Output the [x, y] coordinate of the center of the cell containing the given text.  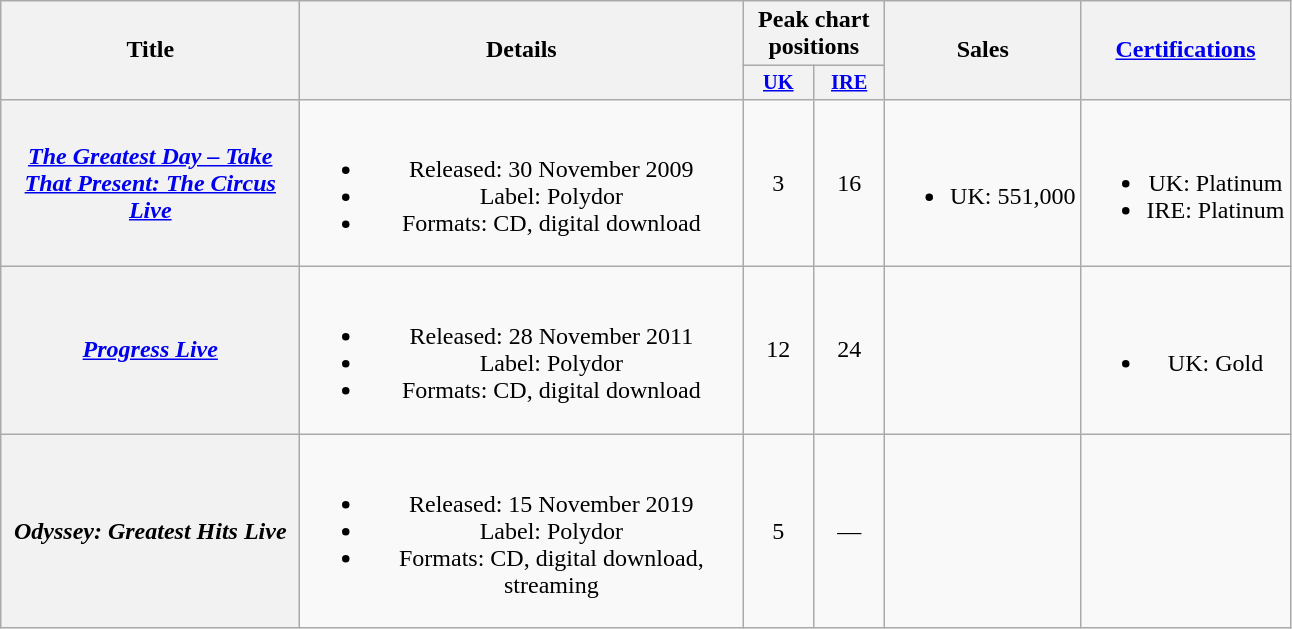
Peak chartpositions [814, 34]
UK: 551,000 [983, 182]
Released: 28 November 2011Label: PolydorFormats: CD, digital download [522, 350]
UK [778, 83]
24 [850, 350]
5 [778, 531]
Details [522, 50]
3 [778, 182]
Progress Live [150, 350]
— [850, 531]
Certifications [1186, 50]
16 [850, 182]
Odyssey: Greatest Hits Live [150, 531]
Released: 30 November 2009Label: PolydorFormats: CD, digital download [522, 182]
UK: PlatinumIRE: Platinum [1186, 182]
Title [150, 50]
12 [778, 350]
Released: 15 November 2019Label: PolydorFormats: CD, digital download, streaming [522, 531]
UK: Gold [1186, 350]
IRE [850, 83]
The Greatest Day – Take That Present: The Circus Live [150, 182]
Sales [983, 50]
